Extract the (X, Y) coordinate from the center of the cell holding the provided text.  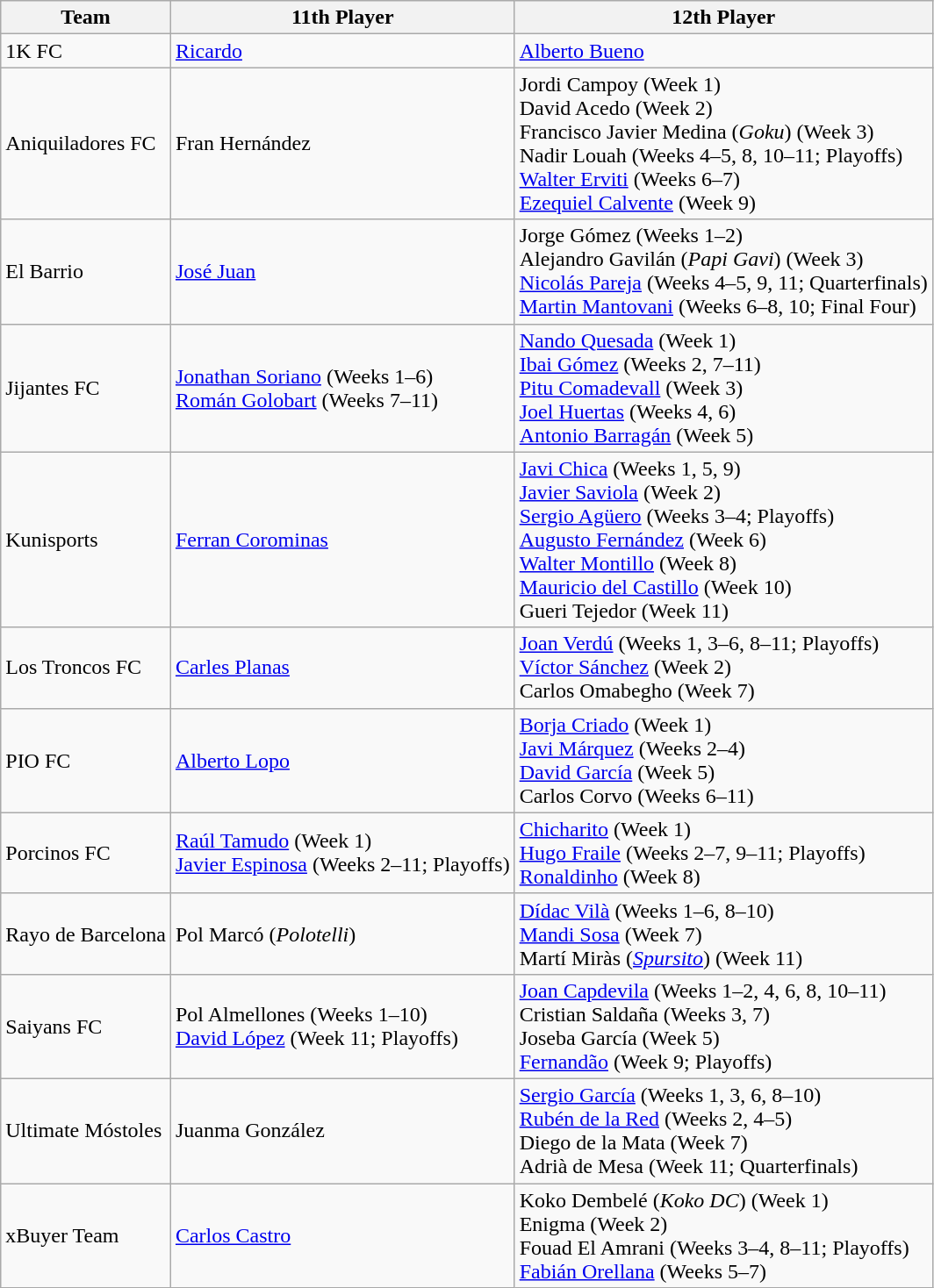
12th Player (723, 18)
Raúl Tamudo (Week 1) Javier Espinosa (Weeks 2–11; Playoffs) (342, 853)
Carles Planas (342, 668)
Los Troncos FC (86, 668)
Chicharito (Week 1) Hugo Fraile (Weeks 2–7, 9–11; Playoffs) Ronaldinho (Week 8) (723, 853)
Carlos Castro (342, 1235)
Jijantes FC (86, 388)
Pol Marcó (Polotelli) (342, 934)
1K FC (86, 51)
xBuyer Team (86, 1235)
Dídac Vilà (Weeks 1–6, 8–10) Mandi Sosa (Week 7) Martí Miràs (Spursito) (Week 11) (723, 934)
Jonathan Soriano (Weeks 1–6) Román Golobart (Weeks 7–11) (342, 388)
José Juan (342, 272)
11th Player (342, 18)
Fran Hernández (342, 144)
Pol Almellones (Weeks 1–10) David López (Week 11; Playoffs) (342, 1027)
Saiyans FC (86, 1027)
Porcinos FC (86, 853)
Sergio García (Weeks 1, 3, 6, 8–10) Rubén de la Red (Weeks 2, 4–5) Diego de la Mata (Week 7) Adrià de Mesa (Week 11; Quarterfinals) (723, 1130)
PIO FC (86, 760)
Borja Criado (Week 1) Javi Márquez (Weeks 2–4) David García (Week 5) Carlos Corvo (Weeks 6–11) (723, 760)
Koko Dembelé (Koko DC) (Week 1) Enigma (Week 2) Fouad El Amrani (Weeks 3–4, 8–11; Playoffs) Fabián Orellana (Weeks 5–7) (723, 1235)
Alberto Bueno (723, 51)
Joan Capdevila (Weeks 1–2, 4, 6, 8, 10–11) Cristian Saldaña (Weeks 3, 7) Joseba García (Week 5) Fernandão (Week 9; Playoffs) (723, 1027)
Ricardo (342, 51)
Nando Quesada (Week 1) Ibai Gómez (Weeks 2, 7–11) Pitu Comadevall (Week 3) Joel Huertas (Weeks 4, 6) Antonio Barragán (Week 5) (723, 388)
Rayo de Barcelona (86, 934)
Kunisports (86, 540)
Aniquiladores FC (86, 144)
El Barrio (86, 272)
Ultimate Móstoles (86, 1130)
Juanma González (342, 1130)
Team (86, 18)
Ferran Corominas (342, 540)
Joan Verdú (Weeks 1, 3–6, 8–11; Playoffs) Víctor Sánchez (Week 2) Carlos Omabegho (Week 7) (723, 668)
Alberto Lopo (342, 760)
